Determine the [x, y] coordinate at the center of the cell enclosing the given text.  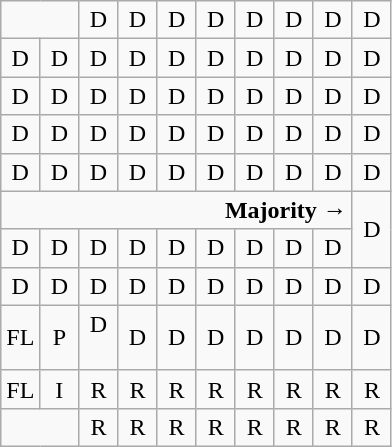
P [60, 338]
Majority → [177, 210]
I [60, 389]
